Return [X, Y] of the center of cell containing provided text 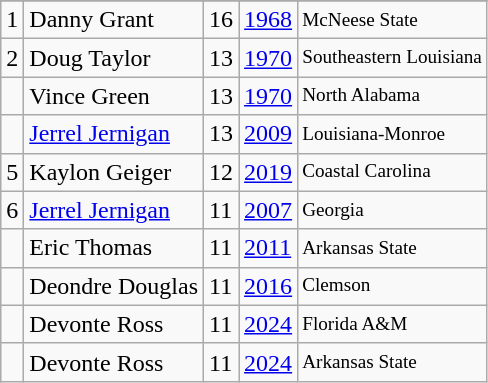
6 [12, 210]
Florida A&M [392, 324]
Coastal Carolina [392, 172]
Clemson [392, 286]
Louisiana-Monroe [392, 134]
1968 [268, 20]
2016 [268, 286]
Eric Thomas [114, 248]
2019 [268, 172]
Danny Grant [114, 20]
Deondre Douglas [114, 286]
North Alabama [392, 96]
Southeastern Louisiana [392, 58]
16 [222, 20]
Vince Green [114, 96]
Doug Taylor [114, 58]
12 [222, 172]
2011 [268, 248]
5 [12, 172]
2 [12, 58]
2007 [268, 210]
2009 [268, 134]
1 [12, 20]
McNeese State [392, 20]
Kaylon Geiger [114, 172]
Georgia [392, 210]
